Provide the (x, y) coordinate of the cell's center where the given text is located.  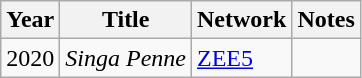
Year (30, 20)
ZEE5 (242, 58)
Singa Penne (126, 58)
2020 (30, 58)
Title (126, 20)
Network (242, 20)
Notes (326, 20)
